Output the [x, y] coordinate of the center of the cell containing the given text.  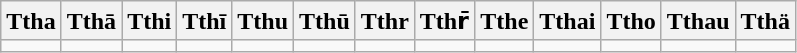
Tthr [384, 21]
Tthu [263, 21]
Ttha [31, 21]
Tthi [150, 21]
Tthä [765, 21]
Tthū [325, 21]
Tthai [568, 21]
Ttho [631, 21]
Tthī [204, 21]
Tthr̄ [444, 21]
Tthā [91, 21]
Tthe [504, 21]
Tthau [698, 21]
